Search for the cell housing the specified text and yield its (x, y) center coordinate. 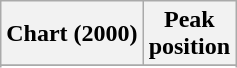
Peakposition (189, 34)
Chart (2000) (72, 34)
